For the text-containing cell, return its midpoint in (x, y) coordinate format. 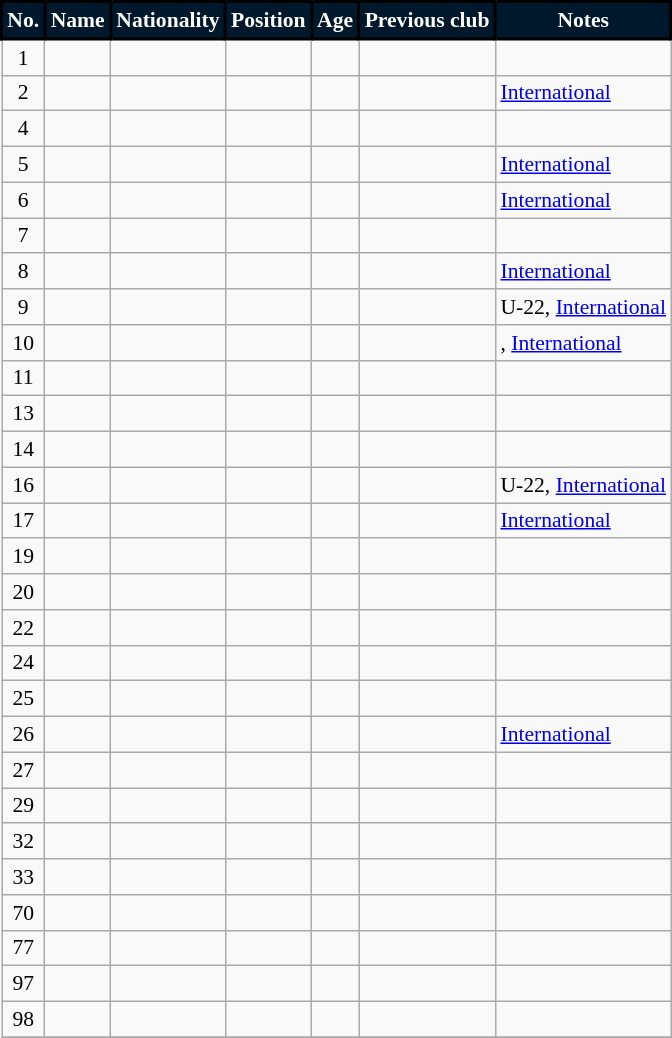
9 (24, 307)
11 (24, 378)
8 (24, 272)
27 (24, 770)
Position (268, 20)
20 (24, 592)
16 (24, 485)
Previous club (428, 20)
14 (24, 450)
2 (24, 93)
7 (24, 236)
26 (24, 735)
25 (24, 699)
29 (24, 806)
13 (24, 414)
, International (583, 343)
70 (24, 913)
77 (24, 948)
5 (24, 165)
19 (24, 557)
6 (24, 200)
97 (24, 984)
Name (78, 20)
17 (24, 521)
33 (24, 877)
98 (24, 1020)
Nationality (168, 20)
No. (24, 20)
Age (335, 20)
32 (24, 842)
4 (24, 129)
22 (24, 628)
Notes (583, 20)
10 (24, 343)
24 (24, 663)
1 (24, 57)
